Determine the (x, y) coordinate at the center of the cell enclosing the given text.  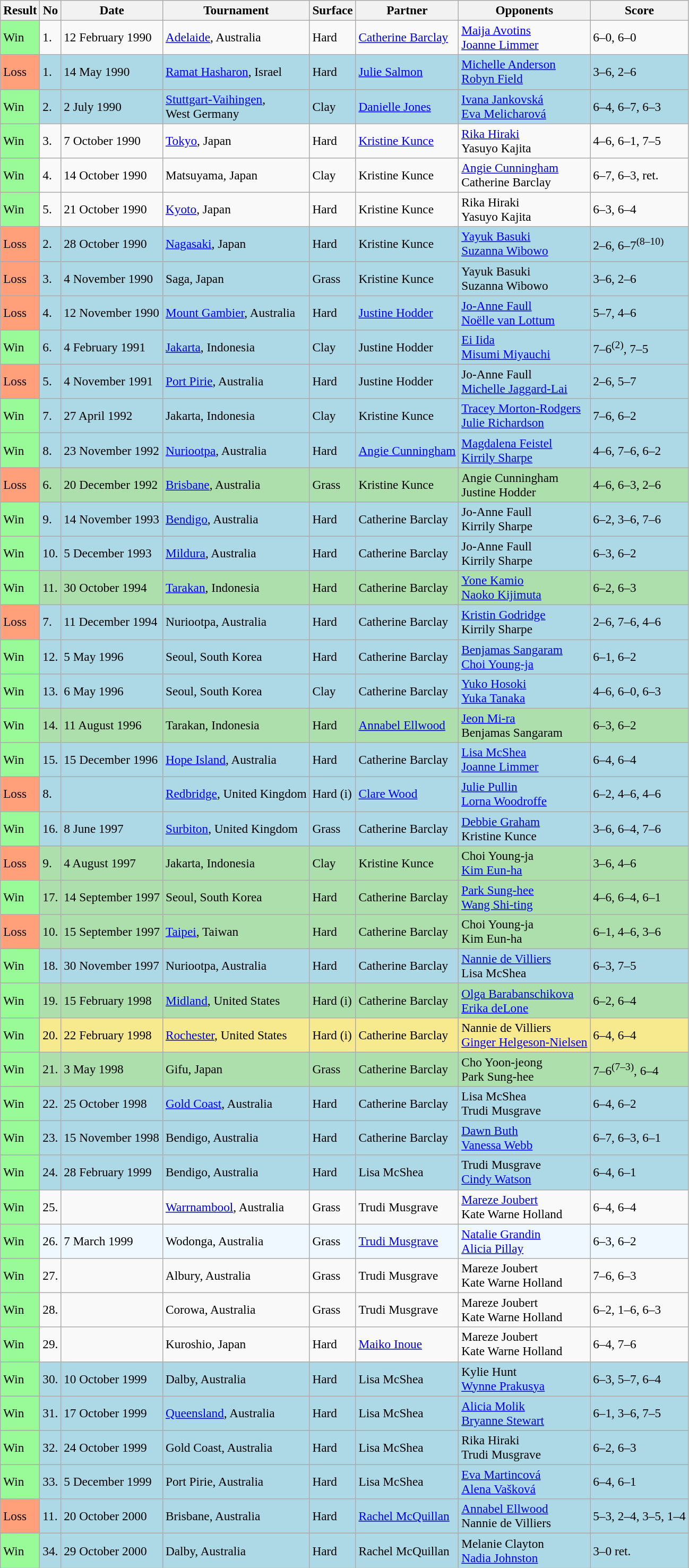
8 June 1997 (112, 828)
Taipei, Taiwan (236, 931)
Ei Iida Misumi Miyauchi (524, 347)
Dawn Buth Vanessa Webb (524, 1138)
Trudi Musgrave Cindy Watson (524, 1172)
2–6, 5–7 (639, 381)
6–0, 6–0 (639, 37)
Kyoto, Japan (236, 209)
Tournament (236, 10)
4 November 1990 (112, 278)
28 October 1990 (112, 244)
Mildura, Australia (236, 553)
Adelaide, Australia (236, 37)
14. (50, 725)
31. (50, 1413)
Redbridge, United Kingdom (236, 794)
Angie Cunningham Justine Hodder (524, 484)
22. (50, 1103)
26. (50, 1241)
7–6(2), 7–5 (639, 347)
19. (50, 1000)
Kylie Hunt Wynne Prakusya (524, 1379)
Clare Wood (407, 794)
Stuttgart-Vaihingen, West Germany (236, 106)
15. (50, 759)
3–6, 4–6 (639, 863)
3 May 1998 (112, 1069)
Maija Avotins Joanne Limmer (524, 37)
4–6, 6–4, 6–1 (639, 897)
14 October 1990 (112, 175)
6–2, 4–6, 4–6 (639, 794)
Warrnambool, Australia (236, 1207)
Tokyo, Japan (236, 140)
Date (112, 10)
21. (50, 1069)
Kuroshio, Japan (236, 1344)
Olga Barabanschikova Erika deLone (524, 1000)
20 October 2000 (112, 1516)
Angie Cunningham (407, 450)
30. (50, 1379)
6 May 1996 (112, 691)
4 August 1997 (112, 863)
7 October 1990 (112, 140)
Yuko Hosoki Yuka Tanaka (524, 691)
34. (50, 1550)
No (50, 10)
Gifu, Japan (236, 1069)
Surbiton, United Kingdom (236, 828)
Lisa McShea Joanne Limmer (524, 759)
2–6, 6–7(8–10) (639, 244)
2 July 1990 (112, 106)
6–2, 3–6, 7–6 (639, 519)
17. (50, 897)
33. (50, 1482)
Matsuyama, Japan (236, 175)
Surface (332, 10)
4–6, 6–3, 2–6 (639, 484)
Magdalena Feistel Kirrily Sharpe (524, 450)
Tracey Morton-Rodgers Julie Richardson (524, 416)
16. (50, 828)
24. (50, 1172)
6–1, 4–6, 3–6 (639, 931)
25. (50, 1207)
6–4, 6–2 (639, 1103)
21 October 1990 (112, 209)
25 October 1998 (112, 1103)
Michelle Anderson Robyn Field (524, 72)
2–6, 7–6, 4–6 (639, 622)
Alicia Molik Bryanne Stewart (524, 1413)
Debbie Graham Kristine Kunce (524, 828)
20. (50, 1035)
28. (50, 1310)
5–7, 4–6 (639, 312)
Nannie de Villiers Ginger Helgeson-Nielsen (524, 1035)
Maiko Inoue (407, 1344)
6–7, 6–3, 6–1 (639, 1138)
Nannie de Villiers Lisa McShea (524, 966)
27. (50, 1275)
12 November 1990 (112, 312)
24 October 1999 (112, 1447)
6–3, 6–4 (639, 209)
6–7, 6–3, ret. (639, 175)
7–6, 6–2 (639, 416)
6–3, 5–7, 6–4 (639, 1379)
29. (50, 1344)
13. (50, 691)
12. (50, 656)
6–2, 1–6, 6–3 (639, 1310)
Annabel Ellwood (407, 725)
5 December 1999 (112, 1482)
Jeon Mi-ra Benjamas Sangaram (524, 725)
4–6, 6–1, 7–5 (639, 140)
Benjamas Sangaram Choi Young-ja (524, 656)
5–3, 2–4, 3–5, 1–4 (639, 1516)
15 December 1996 (112, 759)
6–1, 6–2 (639, 656)
14 May 1990 (112, 72)
12 February 1990 (112, 37)
6–3, 7–5 (639, 966)
Cho Yoon-jeong Park Sung-hee (524, 1069)
10 October 1999 (112, 1379)
32. (50, 1447)
Melanie Clayton Nadia Johnston (524, 1550)
Opponents (524, 10)
18. (50, 966)
Wodonga, Australia (236, 1241)
17 October 1999 (112, 1413)
15 February 1998 (112, 1000)
7–6, 6–3 (639, 1275)
Corowa, Australia (236, 1310)
Julie Pullin Lorna Woodroffe (524, 794)
30 November 1997 (112, 966)
20 December 1992 (112, 484)
Rika Hiraki Trudi Musgrave (524, 1447)
Natalie Grandin Alicia Pillay (524, 1241)
4–6, 7–6, 6–2 (639, 450)
6–4, 7–6 (639, 1344)
Nagasaki, Japan (236, 244)
14 September 1997 (112, 897)
7–6(7–3), 6–4 (639, 1069)
6–2, 6–4 (639, 1000)
5 December 1993 (112, 553)
Angie Cunningham Catherine Barclay (524, 175)
Score (639, 10)
15 September 1997 (112, 931)
5 May 1996 (112, 656)
Eva Martincová Alena Vašková (524, 1482)
4 February 1991 (112, 347)
Queensland, Australia (236, 1413)
4–6, 6–0, 6–3 (639, 691)
Hope Island, Australia (236, 759)
Lisa McShea Trudi Musgrave (524, 1103)
27 April 1992 (112, 416)
Result (20, 10)
11 August 1996 (112, 725)
3–6, 6–4, 7–6 (639, 828)
28 February 1999 (112, 1172)
Danielle Jones (407, 106)
6–1, 3–6, 7–5 (639, 1413)
22 February 1998 (112, 1035)
Midland, United States (236, 1000)
Kristin Godridge Kirrily Sharpe (524, 622)
3–0 ret. (639, 1550)
Ramat Hasharon, Israel (236, 72)
Julie Salmon (407, 72)
Ivana Jankovská Eva Melicharová (524, 106)
Jo-Anne Faull Michelle Jaggard-Lai (524, 381)
Rochester, United States (236, 1035)
Annabel Ellwood Nannie de Villiers (524, 1516)
29 October 2000 (112, 1550)
Mount Gambier, Australia (236, 312)
4 November 1991 (112, 381)
30 October 1994 (112, 588)
Albury, Australia (236, 1275)
23 November 1992 (112, 450)
15 November 1998 (112, 1138)
6–4, 6–7, 6–3 (639, 106)
Yone Kamio Naoko Kijimuta (524, 588)
Saga, Japan (236, 278)
14 November 1993 (112, 519)
Park Sung-hee Wang Shi-ting (524, 897)
Jo-Anne Faull Noëlle van Lottum (524, 312)
11 December 1994 (112, 622)
23. (50, 1138)
Partner (407, 10)
7 March 1999 (112, 1241)
